Return the (X, Y) coordinate for the center point of the cell that contains the specified text.  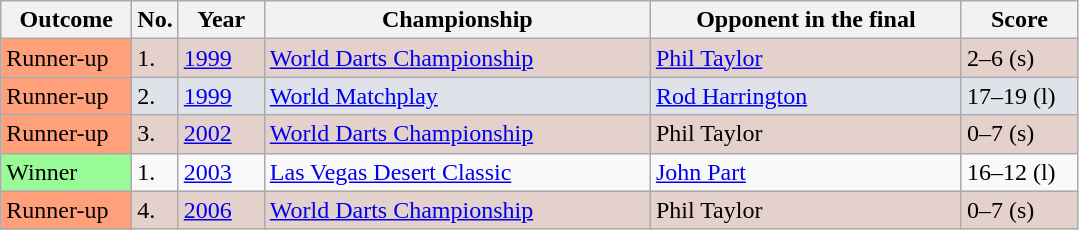
2. (155, 96)
3. (155, 134)
World Matchplay (457, 96)
Opponent in the final (806, 20)
Winner (66, 172)
2006 (221, 210)
2002 (221, 134)
Score (1019, 20)
Championship (457, 20)
2–6 (s) (1019, 58)
17–19 (l) (1019, 96)
2003 (221, 172)
Year (221, 20)
Rod Harrington (806, 96)
4. (155, 210)
16–12 (l) (1019, 172)
No. (155, 20)
Outcome (66, 20)
John Part (806, 172)
Las Vegas Desert Classic (457, 172)
